Pinpoint the cell where the given text exists, returning its [x, y] midpoint coordinate. 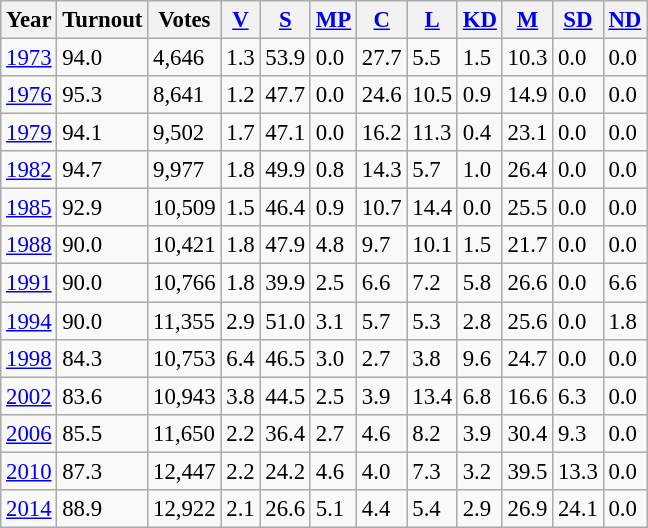
4.8 [333, 245]
2010 [29, 471]
ND [625, 20]
M [527, 20]
8,641 [184, 95]
14.4 [432, 208]
26.9 [527, 509]
V [240, 20]
94.1 [102, 133]
4.0 [382, 471]
16.2 [382, 133]
1994 [29, 321]
46.5 [285, 358]
4.4 [382, 509]
2006 [29, 433]
2002 [29, 396]
3.0 [333, 358]
12,922 [184, 509]
27.7 [382, 58]
Year [29, 20]
85.5 [102, 433]
14.3 [382, 170]
S [285, 20]
51.0 [285, 321]
1.7 [240, 133]
1988 [29, 245]
12,447 [184, 471]
44.5 [285, 396]
94.0 [102, 58]
5.5 [432, 58]
8.2 [432, 433]
3.1 [333, 321]
46.4 [285, 208]
1973 [29, 58]
1.2 [240, 95]
24.6 [382, 95]
10,753 [184, 358]
4,646 [184, 58]
7.3 [432, 471]
16.6 [527, 396]
14.9 [527, 95]
47.9 [285, 245]
36.4 [285, 433]
53.9 [285, 58]
1.3 [240, 58]
24.1 [578, 509]
87.3 [102, 471]
11.3 [432, 133]
10.7 [382, 208]
5.8 [480, 283]
47.1 [285, 133]
11,650 [184, 433]
Turnout [102, 20]
25.6 [527, 321]
1982 [29, 170]
9.7 [382, 245]
94.7 [102, 170]
9,502 [184, 133]
6.4 [240, 358]
5.4 [432, 509]
9.3 [578, 433]
2014 [29, 509]
47.7 [285, 95]
92.9 [102, 208]
1991 [29, 283]
24.7 [527, 358]
10,421 [184, 245]
13.3 [578, 471]
88.9 [102, 509]
1985 [29, 208]
Votes [184, 20]
23.1 [527, 133]
L [432, 20]
6.8 [480, 396]
MP [333, 20]
1976 [29, 95]
1979 [29, 133]
C [382, 20]
2.8 [480, 321]
7.2 [432, 283]
KD [480, 20]
10,509 [184, 208]
95.3 [102, 95]
6.3 [578, 396]
21.7 [527, 245]
1998 [29, 358]
49.9 [285, 170]
30.4 [527, 433]
10,766 [184, 283]
9,977 [184, 170]
0.4 [480, 133]
5.1 [333, 509]
84.3 [102, 358]
9.6 [480, 358]
2.1 [240, 509]
5.3 [432, 321]
1.0 [480, 170]
10.3 [527, 58]
10.5 [432, 95]
25.5 [527, 208]
24.2 [285, 471]
83.6 [102, 396]
SD [578, 20]
13.4 [432, 396]
11,355 [184, 321]
3.2 [480, 471]
26.4 [527, 170]
39.9 [285, 283]
39.5 [527, 471]
10,943 [184, 396]
0.8 [333, 170]
10.1 [432, 245]
